Search for the cell housing the specified text and yield its [X, Y] center coordinate. 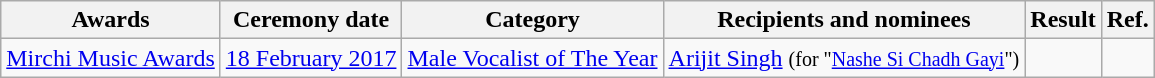
Ref. [1128, 20]
Result [1063, 20]
Ceremony date [311, 20]
Mirchi Music Awards [111, 58]
Awards [111, 20]
18 February 2017 [311, 58]
Arijit Singh (for "Nashe Si Chadh Gayi") [844, 58]
Recipients and nominees [844, 20]
Category [532, 20]
Male Vocalist of The Year [532, 58]
